Find where the given text appears and provide that cell's center as (x, y) coordinate. 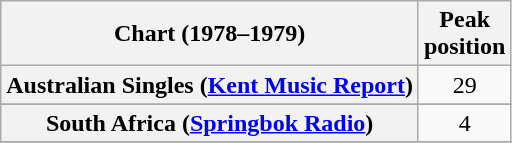
South Africa (Springbok Radio) (210, 123)
Peakposition (464, 34)
Australian Singles (Kent Music Report) (210, 85)
29 (464, 85)
Chart (1978–1979) (210, 34)
4 (464, 123)
